Identify which cell holds the provided text, then report its (X, Y) central coordinate. 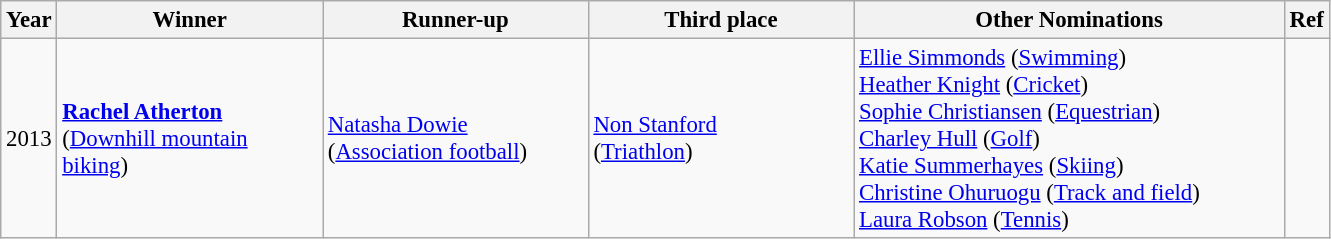
Non Stanford (Triathlon) (721, 139)
Ref (1306, 20)
Natasha Dowie (Association football) (455, 139)
Rachel Atherton(Downhill mountain biking) (190, 139)
Runner-up (455, 20)
Other Nominations (1070, 20)
Year (29, 20)
Winner (190, 20)
2013 (29, 139)
Third place (721, 20)
